Capture the cell that displays the provided text and extract its (x, y) central coordinate. 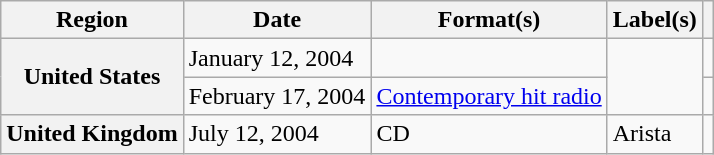
Arista (654, 134)
July 12, 2004 (277, 134)
Contemporary hit radio (489, 96)
February 17, 2004 (277, 96)
United Kingdom (92, 134)
Format(s) (489, 20)
CD (489, 134)
Date (277, 20)
Label(s) (654, 20)
Region (92, 20)
United States (92, 77)
January 12, 2004 (277, 58)
